Capture the cell that displays the provided text and extract its [x, y] central coordinate. 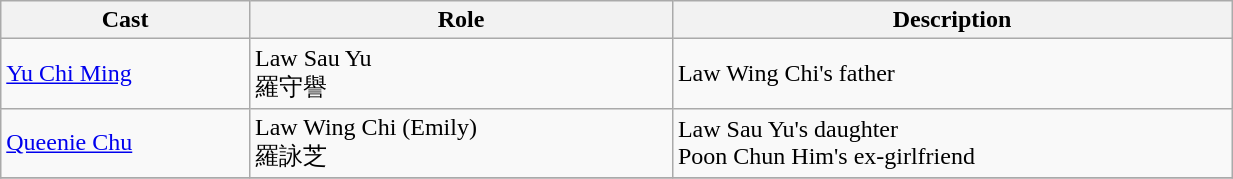
Queenie Chu [126, 143]
Law Sau Yu's daughterPoon Chun Him's ex-girlfriend [952, 143]
Law Wing Chi's father [952, 74]
Yu Chi Ming [126, 74]
Description [952, 20]
Law Sau Yu羅守譽 [462, 74]
Law Wing Chi (Emily) 羅詠芝 [462, 143]
Role [462, 20]
Cast [126, 20]
